Provide the [X, Y] coordinate of the cell's center where the given text is located.  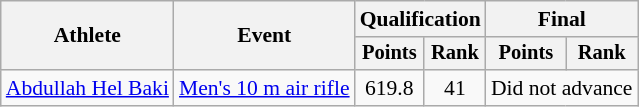
619.8 [390, 88]
Did not advance [562, 88]
Event [264, 36]
Men's 10 m air rifle [264, 88]
Final [562, 19]
41 [455, 88]
Qualification [420, 19]
Abdullah Hel Baki [88, 88]
Athlete [88, 36]
